Return the [x, y] coordinate for the center point of the cell that contains the specified text.  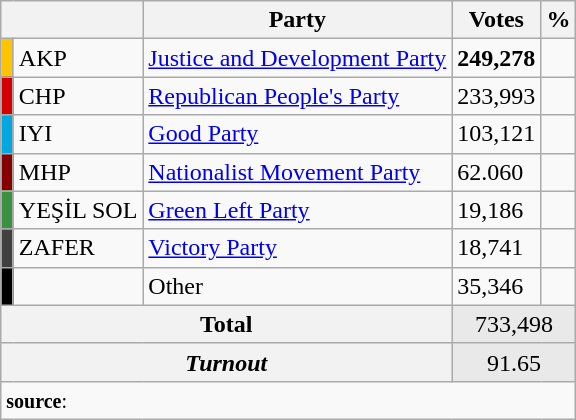
62.060 [496, 172]
733,498 [514, 324]
Victory Party [298, 248]
MHP [78, 172]
18,741 [496, 248]
Turnout [226, 362]
CHP [78, 96]
Good Party [298, 134]
IYI [78, 134]
Nationalist Movement Party [298, 172]
Party [298, 20]
91.65 [514, 362]
% [558, 20]
ZAFER [78, 248]
AKP [78, 58]
19,186 [496, 210]
Total [226, 324]
Green Left Party [298, 210]
35,346 [496, 286]
249,278 [496, 58]
103,121 [496, 134]
Republican People's Party [298, 96]
Justice and Development Party [298, 58]
233,993 [496, 96]
source: [288, 400]
YEŞİL SOL [78, 210]
Other [298, 286]
Votes [496, 20]
